Locate the cell with the specified text and output its [X, Y] center coordinate. 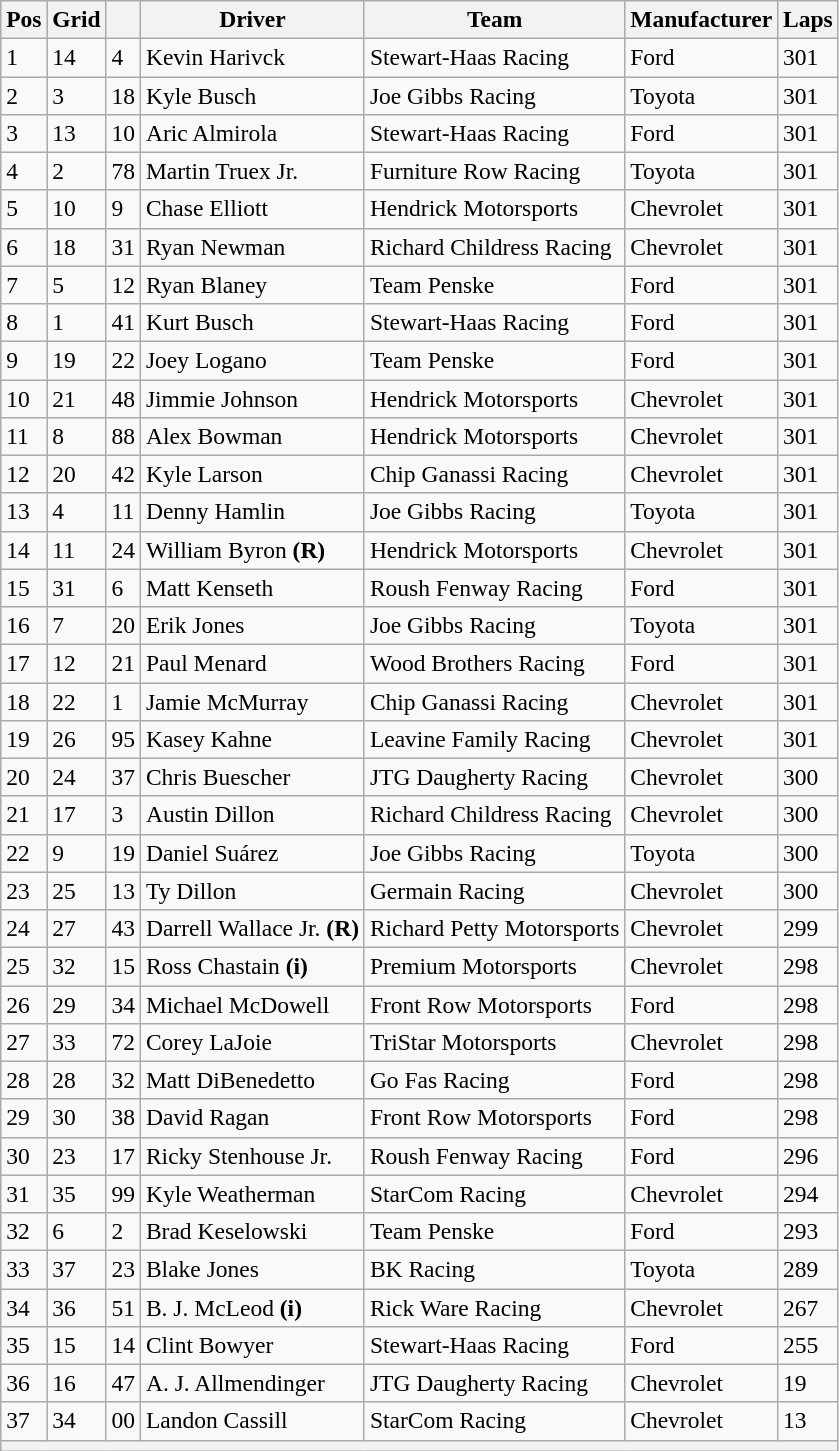
Ricky Stenhouse Jr. [252, 1156]
267 [808, 1307]
TriStar Motorsports [494, 1042]
Matt Kenseth [252, 588]
293 [808, 1231]
A. J. Allmendinger [252, 1383]
B. J. McLeod (i) [252, 1307]
Go Fas Racing [494, 1080]
Germain Racing [494, 891]
Chase Elliott [252, 209]
Laps [808, 19]
00 [123, 1421]
47 [123, 1383]
41 [123, 322]
Kurt Busch [252, 322]
Jamie McMurray [252, 701]
Grid [76, 19]
Erik Jones [252, 625]
Chris Buescher [252, 777]
Corey LaJoie [252, 1042]
Ryan Newman [252, 247]
Austin Dillon [252, 815]
Pos [24, 19]
296 [808, 1156]
Alex Bowman [252, 436]
Rick Ware Racing [494, 1307]
289 [808, 1269]
Leavine Family Racing [494, 739]
Ross Chastain (i) [252, 966]
Matt DiBenedetto [252, 1080]
48 [123, 398]
38 [123, 1118]
Jimmie Johnson [252, 398]
Manufacturer [702, 19]
Ryan Blaney [252, 285]
David Ragan [252, 1118]
Kyle Busch [252, 95]
Martin Truex Jr. [252, 171]
51 [123, 1307]
Kasey Kahne [252, 739]
78 [123, 171]
88 [123, 436]
Richard Petty Motorsports [494, 928]
William Byron (R) [252, 550]
294 [808, 1194]
Brad Keselowski [252, 1231]
72 [123, 1042]
Clint Bowyer [252, 1345]
Aric Almirola [252, 133]
Blake Jones [252, 1269]
Michael McDowell [252, 1004]
95 [123, 739]
43 [123, 928]
Paul Menard [252, 663]
255 [808, 1345]
Ty Dillon [252, 891]
Landon Cassill [252, 1421]
Premium Motorsports [494, 966]
Joey Logano [252, 360]
Denny Hamlin [252, 512]
Kyle Larson [252, 474]
BK Racing [494, 1269]
Daniel Suárez [252, 853]
Team [494, 19]
Driver [252, 19]
42 [123, 474]
Wood Brothers Racing [494, 663]
Darrell Wallace Jr. (R) [252, 928]
299 [808, 928]
99 [123, 1194]
Kevin Harivck [252, 57]
Kyle Weatherman [252, 1194]
Furniture Row Racing [494, 171]
